Search for the cell housing the specified text and yield its (X, Y) center coordinate. 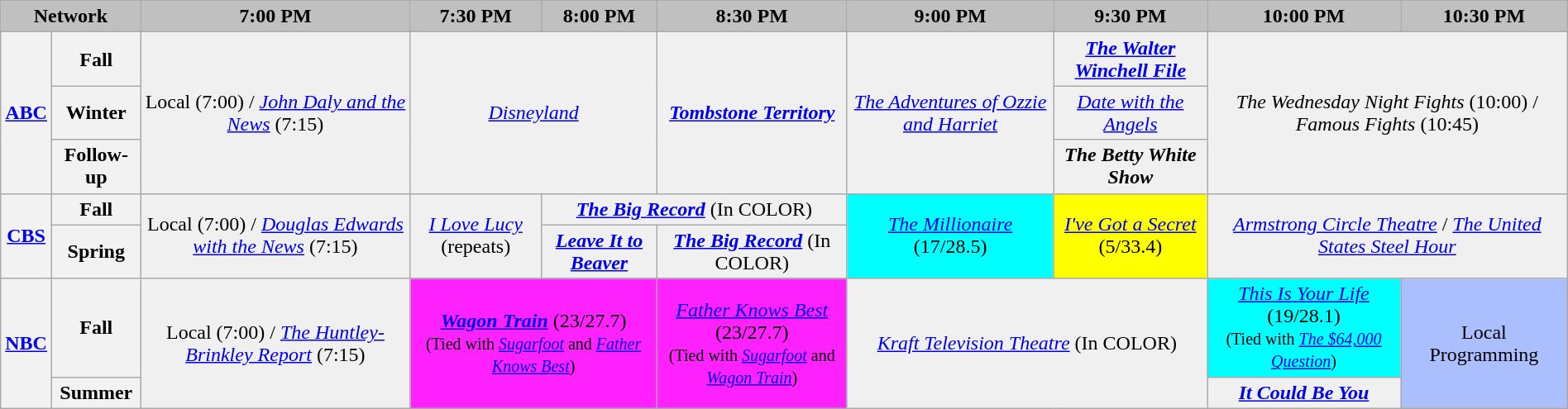
Father Knows Best (23/27.7)(Tied with Sugarfoot and Wagon Train) (752, 344)
9:00 PM (950, 17)
9:30 PM (1130, 17)
Disneyland (534, 112)
8:30 PM (752, 17)
ABC (26, 112)
The Walter Winchell File (1130, 59)
Follow-up (96, 167)
Tombstone Territory (752, 112)
Kraft Television Theatre (In COLOR) (1027, 344)
10:30 PM (1484, 17)
It Could Be You (1304, 392)
The Adventures of Ozzie and Harriet (950, 112)
Summer (96, 392)
The Millionaire (17/28.5) (950, 236)
7:30 PM (476, 17)
I've Got a Secret (5/33.4) (1130, 236)
Local (7:00) / Douglas Edwards with the News (7:15) (275, 236)
8:00 PM (600, 17)
Local Programming (1484, 344)
Date with the Angels (1130, 112)
CBS (26, 236)
7:00 PM (275, 17)
Leave It to Beaver (600, 251)
Spring (96, 251)
Wagon Train (23/27.7)(Tied with Sugarfoot and Father Knows Best) (534, 344)
Local (7:00) / John Daly and the News (7:15) (275, 112)
10:00 PM (1304, 17)
This Is Your Life (19/28.1)(Tied with The $64,000 Question) (1304, 327)
NBC (26, 344)
I Love Lucy (repeats) (476, 236)
Winter (96, 112)
The Betty White Show (1130, 167)
Local (7:00) / The Huntley-Brinkley Report (7:15) (275, 344)
The Wednesday Night Fights (10:00) / Famous Fights (10:45) (1388, 112)
Armstrong Circle Theatre / The United States Steel Hour (1388, 236)
Network (71, 17)
